Identify which cell holds the provided text, then report its (x, y) central coordinate. 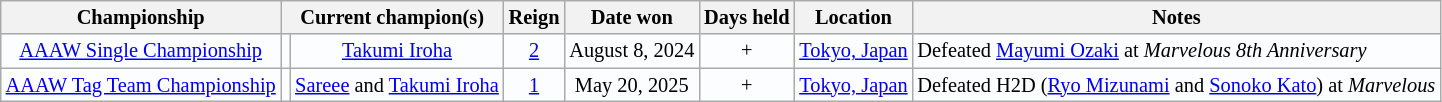
Sareee and Takumi Iroha (396, 85)
Reign (534, 17)
1 (534, 85)
Days held (746, 17)
AAAW Single Championship (141, 51)
Championship (141, 17)
Takumi Iroha (396, 51)
2 (534, 51)
August 8, 2024 (632, 51)
Date won (632, 17)
Defeated Mayumi Ozaki at Marvelous 8th Anniversary (1176, 51)
Defeated H2D (Ryo Mizunami and Sonoko Kato) at Marvelous (1176, 85)
May 20, 2025 (632, 85)
Notes (1176, 17)
AAAW Tag Team Championship (141, 85)
Location (853, 17)
Current champion(s) (392, 17)
